Output the [X, Y] coordinate of the center of the cell containing the given text.  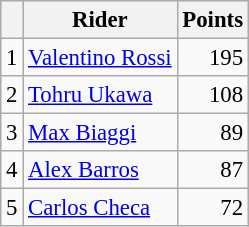
Max Biaggi [100, 133]
Tohru Ukawa [100, 95]
87 [212, 170]
195 [212, 58]
3 [12, 133]
Carlos Checa [100, 208]
89 [212, 133]
Alex Barros [100, 170]
5 [12, 208]
Valentino Rossi [100, 58]
Points [212, 20]
72 [212, 208]
1 [12, 58]
108 [212, 95]
4 [12, 170]
2 [12, 95]
Rider [100, 20]
